Return (X, Y) of the center of cell containing provided text 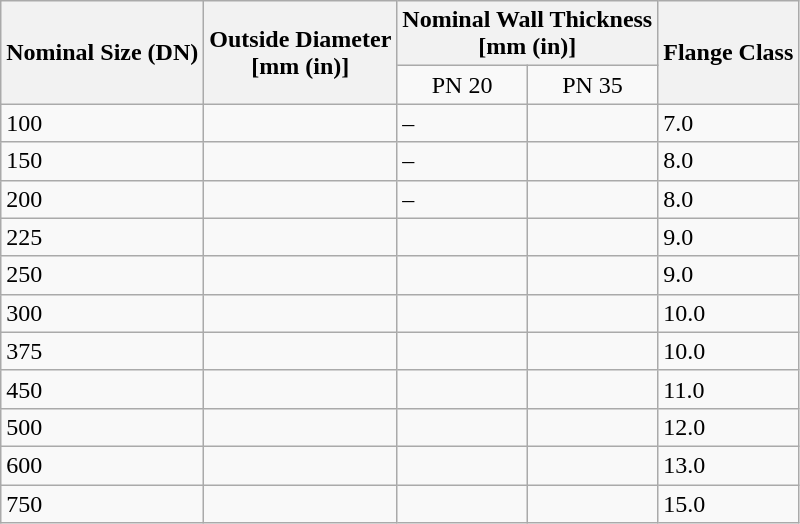
12.0 (728, 427)
13.0 (728, 465)
Outside Diameter [mm (in)] (300, 52)
Flange Class (728, 52)
450 (102, 389)
Nominal Wall Thickness [mm (in)] (528, 34)
PN 35 (592, 85)
300 (102, 313)
Nominal Size (DN) (102, 52)
750 (102, 503)
500 (102, 427)
150 (102, 161)
PN 20 (462, 85)
250 (102, 275)
7.0 (728, 123)
600 (102, 465)
200 (102, 199)
15.0 (728, 503)
100 (102, 123)
225 (102, 237)
375 (102, 351)
11.0 (728, 389)
